Pinpoint the cell where the given text exists, returning its (x, y) midpoint coordinate. 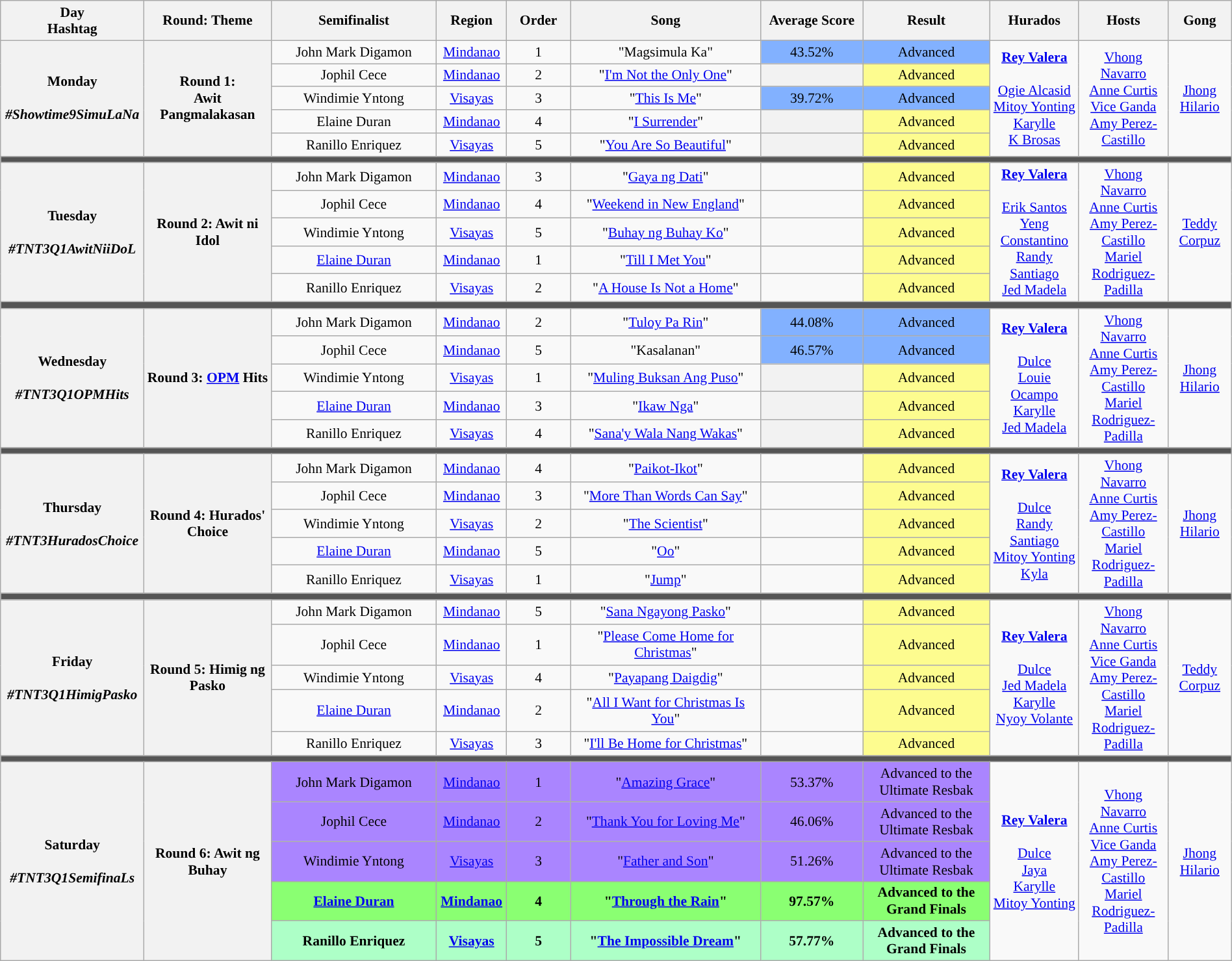
"Jump" (666, 580)
Song (666, 21)
Wednesday #TNT3Q1OPMHits (73, 378)
57.77% (812, 941)
Hurados (1034, 21)
"Magsimula Ka" (666, 52)
Region (472, 21)
Round: Theme (208, 21)
"Buhay ng Buhay Ko" (666, 233)
Round 3: OPM Hits (208, 378)
Tuesday #TNT3Q1AwitNiiDoL (73, 233)
Semifinalist (353, 21)
"Gaya ng Dati" (666, 177)
"Oo" (666, 551)
46.06% (812, 821)
Friday #TNT3Q1HimigPasko (73, 678)
Gong (1200, 21)
"A House Is Not a Home" (666, 288)
Hosts (1123, 21)
Round 1:Awit Pangmalakasan (208, 98)
"I Surrender" (666, 122)
"I'll Be Home for Christmas" (666, 743)
"The Impossible Dream" (666, 941)
Round 2: Awit ni Idol (208, 233)
"Through the Rain" (666, 901)
Rey ValeraDulce Jed Madela Karylle Nyoy Volante (1034, 678)
"Please Come Home for Christmas" (666, 645)
Rey ValeraOgie Alcasid Mitoy Yonting Karylle K Brosas (1034, 98)
"Till I Met You" (666, 260)
97.57% (812, 901)
"Muling Buksan Ang Puso" (666, 378)
Rey ValeraDulce Jaya Karylle Mitoy Yonting (1034, 862)
"Sana'y Wala Nang Wakas" (666, 434)
Thursday #TNT3HuradosChoice (73, 524)
"Payapang Daigdig" (666, 677)
Rey ValeraErik Santos Yeng Constantino Randy Santiago Jed Madela (1034, 233)
"Amazing Grace" (666, 782)
Saturday #TNT3Q1SemifinaLs (73, 862)
Rey ValeraDulce Randy Santiago Mitoy Yonting Kyla (1034, 524)
44.08% (812, 322)
"You Are So Beautiful" (666, 145)
"Thank You for Loving Me" (666, 821)
"The Scientist" (666, 524)
"Sana Ngayong Pasko" (666, 612)
Result (927, 21)
DayHashtag (73, 21)
39.72% (812, 99)
51.26% (812, 862)
Round 4: Hurados' Choice (208, 524)
"Kasalanan" (666, 351)
"More Than Words Can Say" (666, 496)
Round 5: Himig ng Pasko (208, 678)
Average Score (812, 21)
Rey ValeraDulce Louie Ocampo Karylle Jed Madela (1034, 378)
"I'm Not the Only One" (666, 75)
"Weekend in New England" (666, 204)
53.37% (812, 782)
Order (539, 21)
"Ikaw Nga" (666, 405)
"All I Want for Christmas Is You" (666, 711)
"Tuloy Pa Rin" (666, 322)
43.52% (812, 52)
Monday #Showtime9SimuLaNa (73, 98)
"Paikot-Ikot" (666, 468)
Round 6: Awit ng Buhay (208, 862)
46.57% (812, 351)
Vhong NavarroAnne CurtisVice GandaAmy Perez-Castillo (1123, 98)
"Father and Son" (666, 862)
"This Is Me" (666, 99)
